Search for the cell housing the specified text and yield its [x, y] center coordinate. 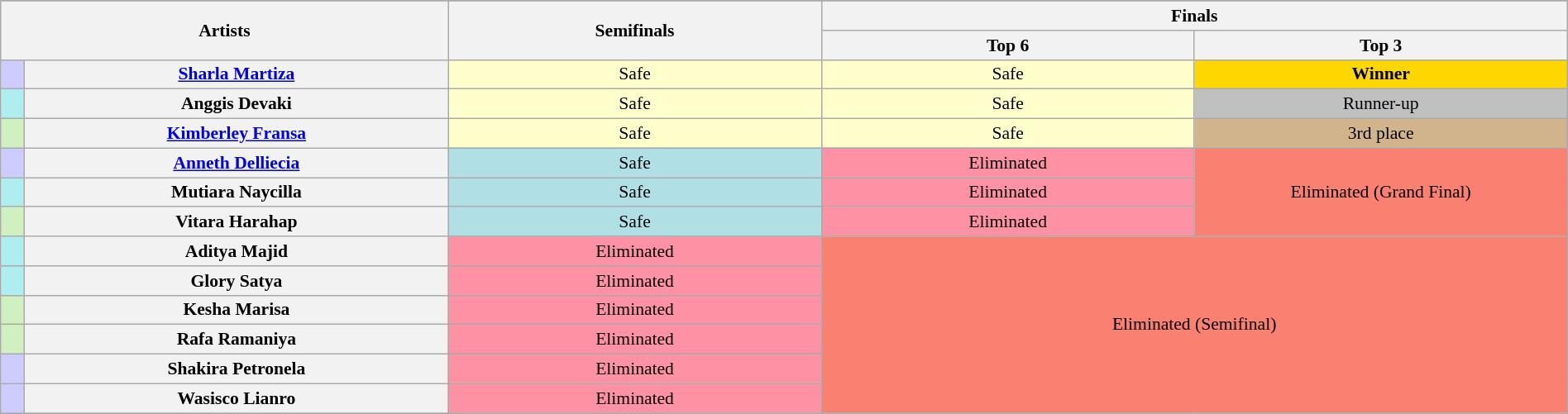
Runner-up [1381, 104]
Anneth Delliecia [237, 163]
Eliminated (Semifinal) [1194, 325]
Kesha Marisa [237, 310]
3rd place [1381, 134]
Kimberley Fransa [237, 134]
Winner [1381, 74]
Finals [1194, 16]
Top 3 [1381, 45]
Aditya Majid [237, 251]
Wasisco Lianro [237, 398]
Vitara Harahap [237, 222]
Glory Satya [237, 281]
Top 6 [1007, 45]
Artists [225, 30]
Rafa Ramaniya [237, 340]
Mutiara Naycilla [237, 193]
Anggis Devaki [237, 104]
Eliminated (Grand Final) [1381, 192]
Shakira Petronela [237, 369]
Sharla Martiza [237, 74]
Semifinals [635, 30]
